Determine the [X, Y] coordinate at the center of the cell enclosing the given text.  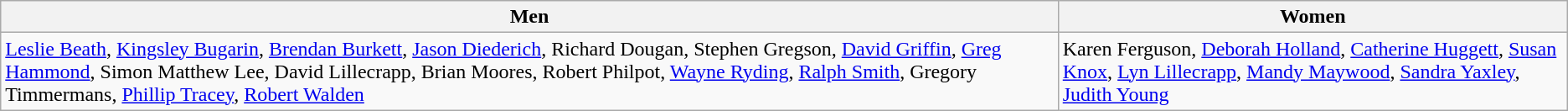
Men [529, 17]
Karen Ferguson, Deborah Holland, Catherine Huggett, Susan Knox, Lyn Lillecrapp, Mandy Maywood, Sandra Yaxley, Judith Young [1313, 71]
Women [1313, 17]
